Return the (x, y) coordinate for the center point of the cell that contains the specified text.  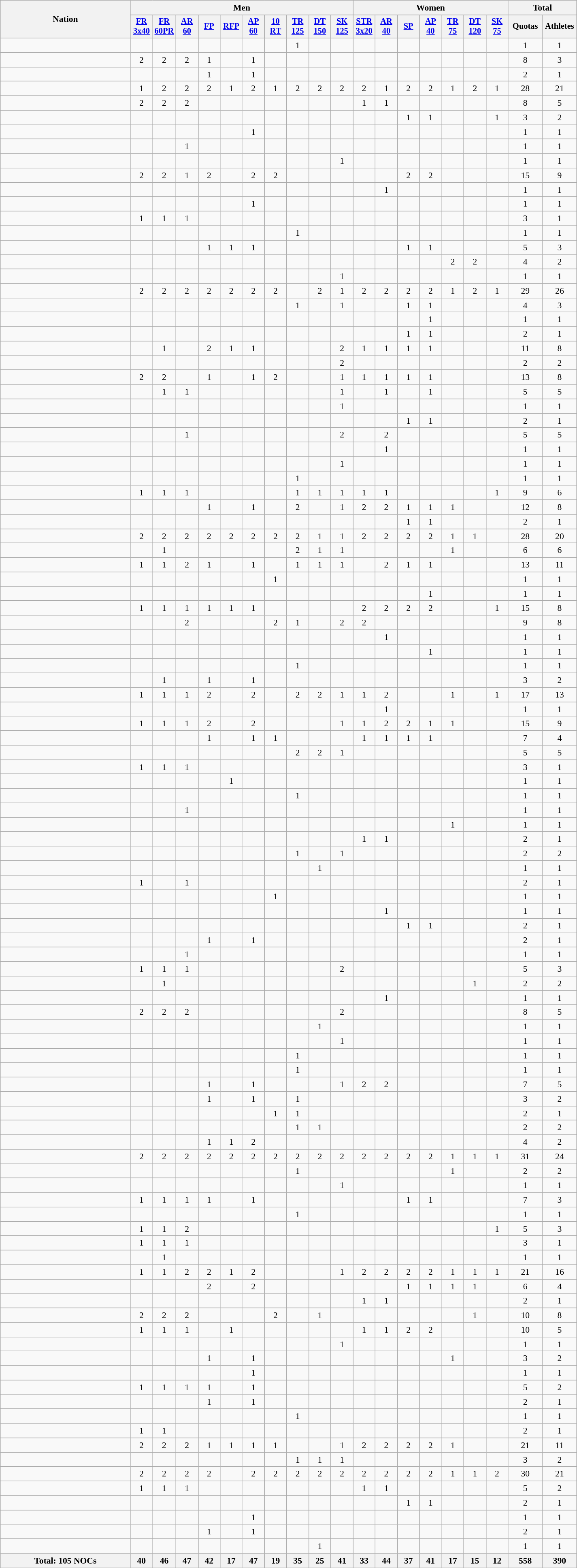
20 (560, 536)
RFP (232, 27)
Nation (66, 19)
46 (164, 1561)
AR 40 (386, 27)
FP (209, 27)
19 (275, 1561)
SK 125 (342, 27)
DT 150 (320, 27)
44 (386, 1561)
Men (242, 8)
AR 60 (187, 27)
FR 3x40 (142, 27)
AP 60 (253, 27)
FR 60PR (164, 27)
SP (408, 27)
30 (526, 1474)
10 RT (275, 27)
Women (431, 8)
26 (560, 291)
DT 120 (475, 27)
STR 3x20 (364, 27)
42 (209, 1561)
40 (142, 1561)
AP 40 (431, 27)
35 (298, 1561)
Total (543, 8)
Athletes (560, 27)
SK 75 (497, 27)
29 (526, 291)
558 (526, 1561)
Total: 105 NOCs (66, 1561)
16 (560, 1272)
25 (320, 1561)
31 (526, 1157)
TR 125 (298, 27)
33 (364, 1561)
Quotas (526, 27)
37 (408, 1561)
390 (560, 1561)
TR 75 (453, 27)
24 (560, 1157)
